Return the [X, Y] coordinate for the center point of the cell that contains the specified text.  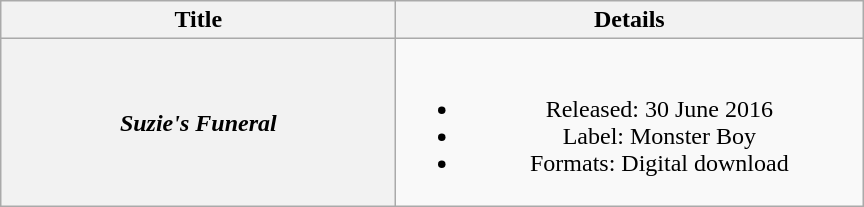
Details [630, 20]
Released: 30 June 2016Label: Monster BoyFormats: Digital download [630, 122]
Suzie's Funeral [198, 122]
Title [198, 20]
